Determine the (x, y) coordinate at the center of the cell enclosing the given text.  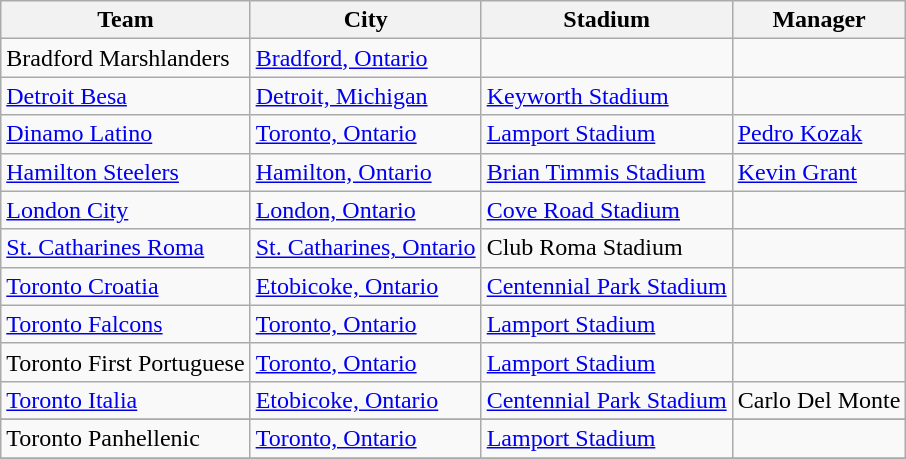
Bradford, Ontario (366, 58)
London City (126, 210)
Pedro Kozak (819, 134)
Bradford Marshlanders (126, 58)
Toronto Panhellenic (126, 438)
City (366, 20)
Hamilton Steelers (126, 172)
Dinamo Latino (126, 134)
Carlo Del Monte (819, 400)
Toronto Falcons (126, 324)
Detroit Besa (126, 96)
Stadium (606, 20)
Hamilton, Ontario (366, 172)
Team (126, 20)
Toronto Croatia (126, 286)
Manager (819, 20)
Brian Timmis Stadium (606, 172)
Keyworth Stadium (606, 96)
Cove Road Stadium (606, 210)
Kevin Grant (819, 172)
St. Catharines, Ontario (366, 248)
Detroit, Michigan (366, 96)
St. Catharines Roma (126, 248)
London, Ontario (366, 210)
Club Roma Stadium (606, 248)
Toronto First Portuguese (126, 362)
Toronto Italia (126, 400)
